Detect which cell encompasses the target text, then output its (x, y) center coordinate. 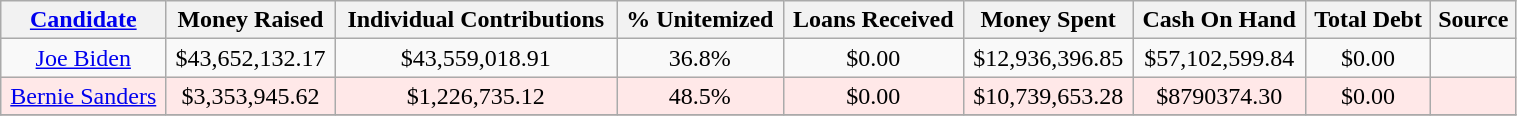
$1,226,735.12 (476, 96)
$3,353,945.62 (250, 96)
$8790374.30 (1220, 96)
$10,739,653.28 (1048, 96)
48.5% (700, 96)
Money Raised (250, 20)
Source (1474, 20)
36.8% (700, 58)
Loans Received (873, 20)
Joe Biden (84, 58)
Bernie Sanders (84, 96)
$43,652,132.17 (250, 58)
Individual Contributions (476, 20)
Cash On Hand (1220, 20)
Money Spent (1048, 20)
% Unitemized (700, 20)
Total Debt (1368, 20)
$57,102,599.84 (1220, 58)
$12,936,396.85 (1048, 58)
Candidate (84, 20)
$43,559,018.91 (476, 58)
